Return (X, Y) of the center of cell containing provided text 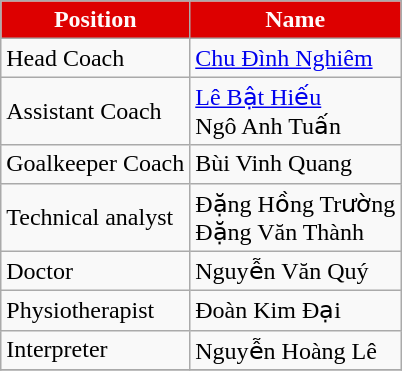
Interpreter (96, 350)
Name (296, 20)
Position (96, 20)
Đoàn Kim Đại (296, 311)
Chu Đình Nghiêm (296, 58)
Head Coach (96, 58)
Physiotherapist (96, 311)
Nguyễn Văn Quý (296, 271)
Technical analyst (96, 217)
Assistant Coach (96, 111)
Đặng Hồng Trường Đặng Văn Thành (296, 217)
Nguyễn Hoàng Lê (296, 350)
Lê Bật Hiếu Ngô Anh Tuấn (296, 111)
Bùi Vinh Quang (296, 164)
Doctor (96, 271)
Goalkeeper Coach (96, 164)
